Provide the [x, y] coordinate of the cell's center where the given text is located.  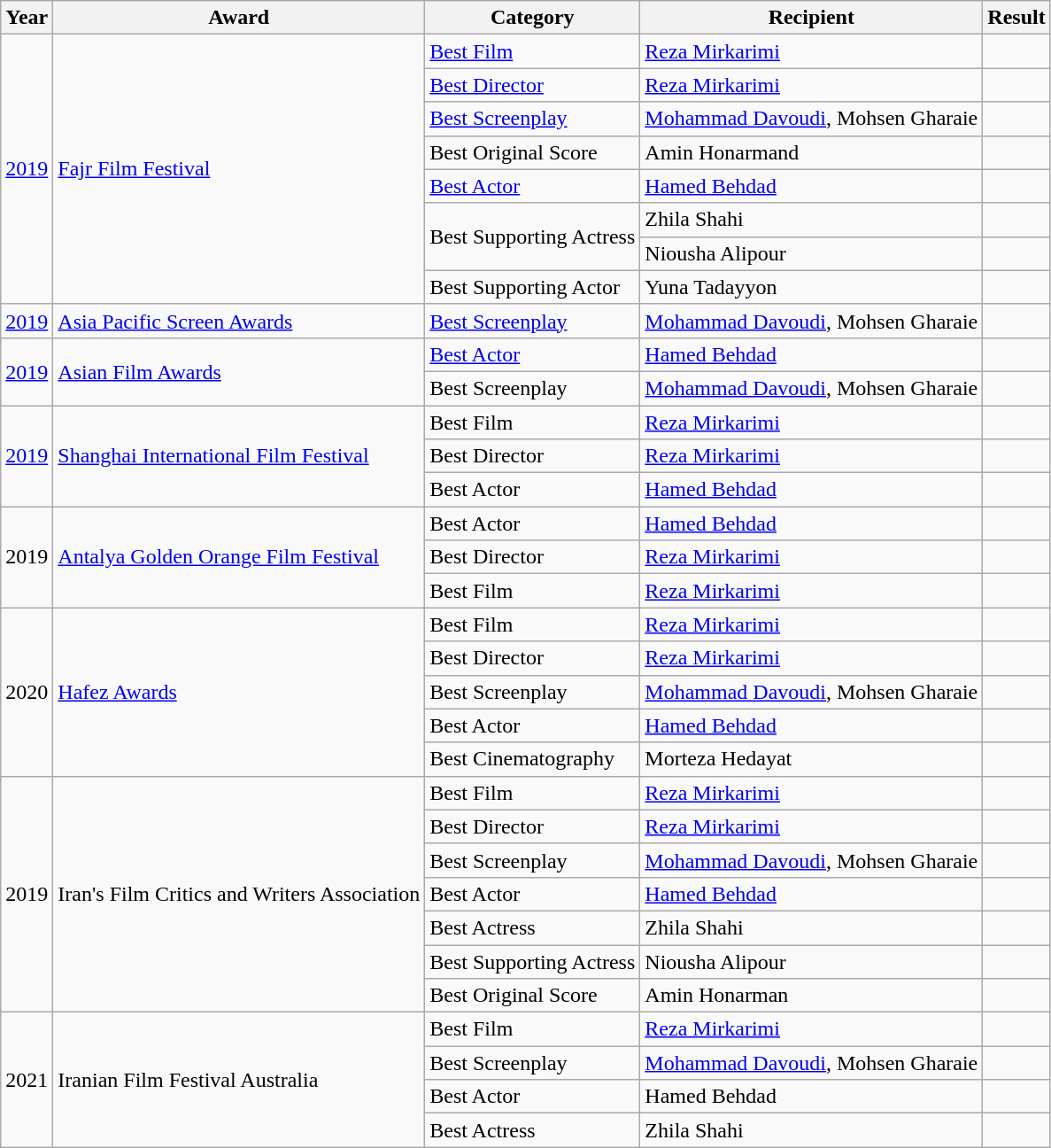
Fajr Film Festival [239, 169]
2021 [27, 1080]
Antalya Golden Orange Film Festival [239, 557]
Asia Pacific Screen Awards [239, 321]
Best Cinematography [533, 759]
Hafez Awards [239, 692]
Year [27, 18]
Result [1016, 18]
Amin Honarmand [811, 152]
Morteza Hedayat [811, 759]
Category [533, 18]
Award [239, 18]
Recipient [811, 18]
Iranian Film Festival Australia [239, 1080]
Iran's Film Critics and Writers Association [239, 894]
Yuna Tadayyon [811, 287]
Best Supporting Actor [533, 287]
Asian Film Awards [239, 371]
2020 [27, 692]
Amin Honarman [811, 996]
Shanghai International Film Festival [239, 456]
